From the cell containing the given text, extract its center point as [x, y] coordinate. 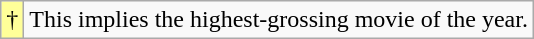
This implies the highest-grossing movie of the year. [279, 20]
† [12, 20]
